Return [x, y] of the center of cell containing provided text 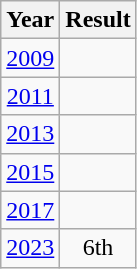
Year [30, 20]
6th [98, 248]
2023 [30, 248]
2011 [30, 96]
2013 [30, 134]
Result [98, 20]
2009 [30, 58]
2015 [30, 172]
2017 [30, 210]
